Find where the given text appears and provide that cell's center as (X, Y) coordinate. 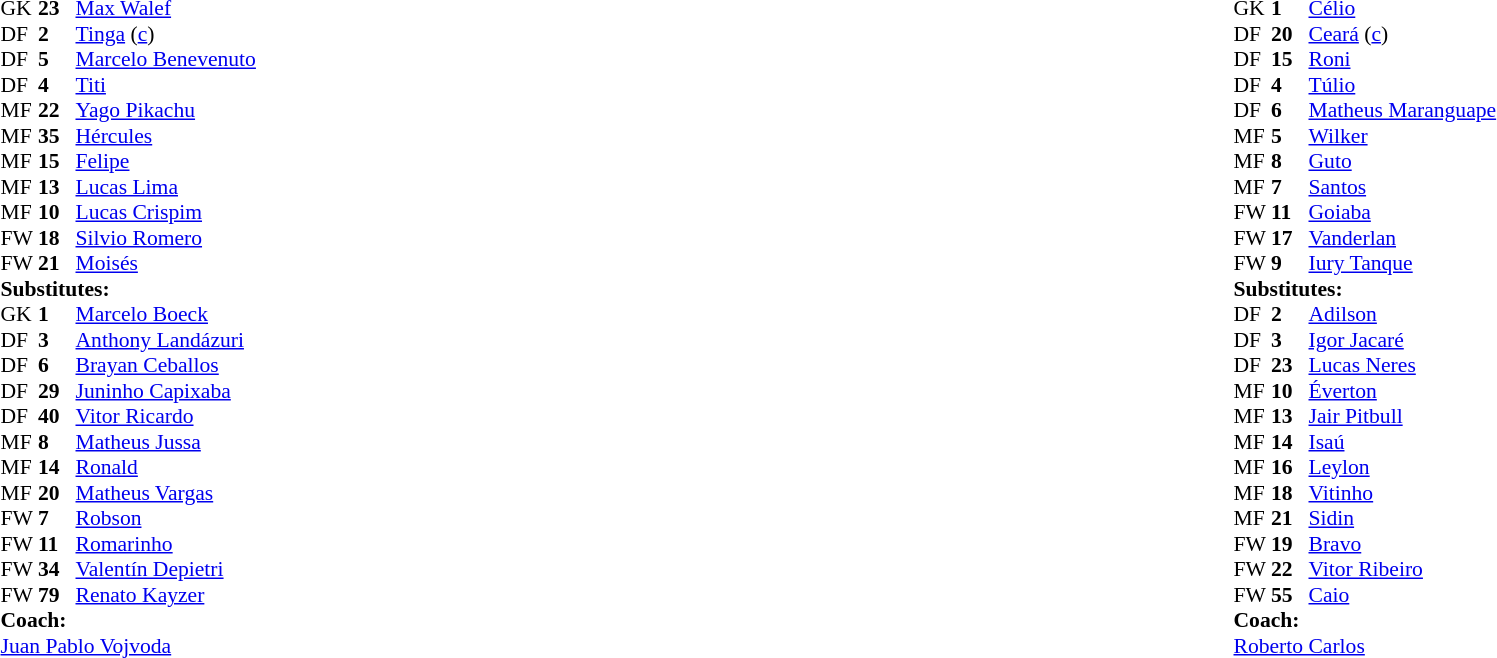
Vitor Ricardo (166, 417)
Sidin (1402, 519)
Vitinho (1402, 493)
Iury Tanque (1402, 263)
9 (1290, 263)
Igor Jacaré (1402, 340)
1 (57, 315)
40 (57, 417)
Titi (166, 85)
Ronald (166, 467)
Matheus Maranguape (1402, 111)
Ceará (c) (1402, 34)
Leylon (1402, 467)
Brayan Ceballos (166, 365)
Túlio (1402, 85)
Vitor Ribeiro (1402, 569)
Jair Pitbull (1402, 417)
Marcelo Boeck (166, 315)
Matheus Vargas (166, 493)
Bravo (1402, 544)
Éverton (1402, 391)
Felipe (166, 161)
17 (1290, 238)
79 (57, 595)
Romarinho (166, 544)
Anthony Landázuri (166, 340)
Robson (166, 519)
Lucas Crispim (166, 213)
Santos (1402, 187)
19 (1290, 544)
Juninho Capixaba (166, 391)
Goiaba (1402, 213)
23 (1290, 365)
34 (57, 569)
55 (1290, 595)
Vanderlan (1402, 238)
Marcelo Benevenuto (166, 59)
Lucas Lima (166, 187)
GK (19, 315)
Moisés (166, 263)
Renato Kayzer (166, 595)
Hércules (166, 136)
Lucas Neres (1402, 365)
Wilker (1402, 136)
Isaú (1402, 442)
Yago Pikachu (166, 111)
Silvio Romero (166, 238)
29 (57, 391)
Matheus Jussa (166, 442)
Roni (1402, 59)
Caio (1402, 595)
16 (1290, 467)
Guto (1402, 161)
Adilson (1402, 315)
Tinga (c) (166, 34)
Valentín Depietri (166, 569)
35 (57, 136)
